For the text-containing cell, return its midpoint in (X, Y) coordinate format. 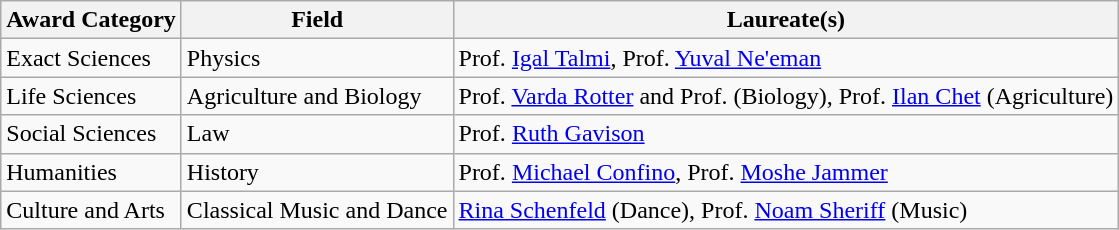
Classical Music and Dance (317, 210)
Prof. Ruth Gavison (786, 134)
Laureate(s) (786, 20)
Field (317, 20)
Agriculture and Biology (317, 96)
Law (317, 134)
Physics (317, 58)
Culture and Arts (92, 210)
Humanities (92, 172)
Social Sciences (92, 134)
Award Category (92, 20)
Exact Sciences (92, 58)
Life Sciences (92, 96)
Prof. Varda Rotter and Prof. (Biology), Prof. Ilan Chet (Agriculture) (786, 96)
History (317, 172)
Prof. Michael Confino, Prof. Moshe Jammer (786, 172)
Prof. Igal Talmi, Prof. Yuval Ne'eman (786, 58)
Rina Schenfeld (Dance), Prof. Noam Sheriff (Music) (786, 210)
